Output the (X, Y) coordinate of the center of the cell containing the given text.  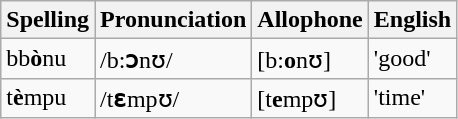
'time' (412, 98)
Spelling (48, 20)
English (412, 20)
Allophone (310, 20)
tèmpu (48, 98)
[b:onʊ] (310, 59)
[tempʊ] (310, 98)
'good' (412, 59)
/b:ɔnʊ/ (174, 59)
bbònu (48, 59)
Pronunciation (174, 20)
/tɛmpʊ/ (174, 98)
